Detect which cell encompasses the target text, then output its (x, y) center coordinate. 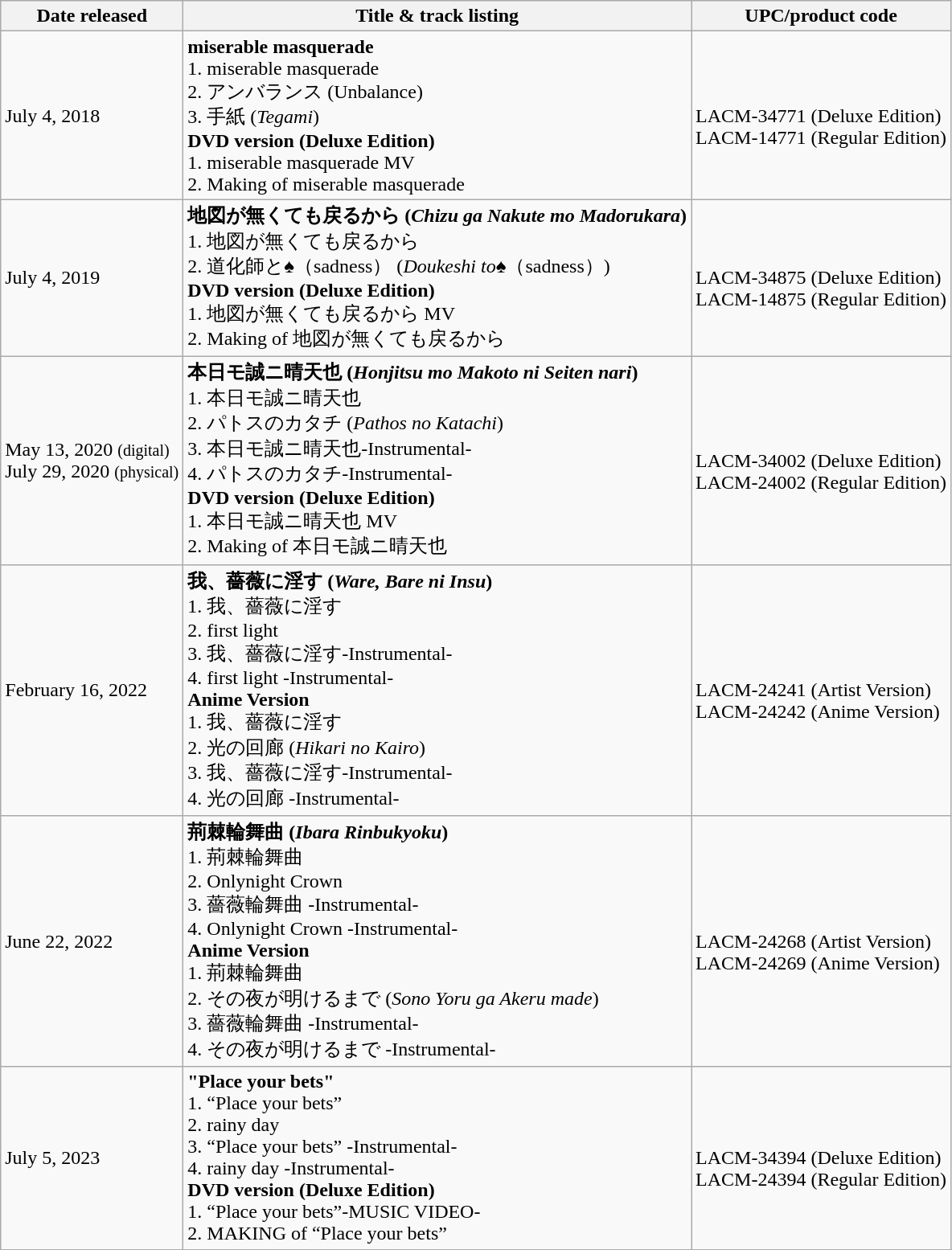
May 13, 2020 (digital)July 29, 2020 (physical) (92, 460)
LACM-34002 (Deluxe Edition) LACM-24002 (Regular Edition) (822, 460)
Date released (92, 16)
July 4, 2018 (92, 116)
LACM-34875 (Deluxe Edition) LACM-14875 (Regular Edition) (822, 278)
LACM-34394 (Deluxe Edition) LACM-24394 (Regular Edition) (822, 1158)
LACM-34771 (Deluxe Edition) LACM-14771 (Regular Edition) (822, 116)
July 5, 2023 (92, 1158)
LACM-24268 (Artist Version) LACM-24269 (Anime Version) (822, 942)
UPC/product code (822, 16)
June 22, 2022 (92, 942)
February 16, 2022 (92, 690)
Title & track listing (437, 16)
LACM-24241 (Artist Version) LACM-24242 (Anime Version) (822, 690)
July 4, 2019 (92, 278)
